Locate the cell with the specified text and output its (X, Y) center coordinate. 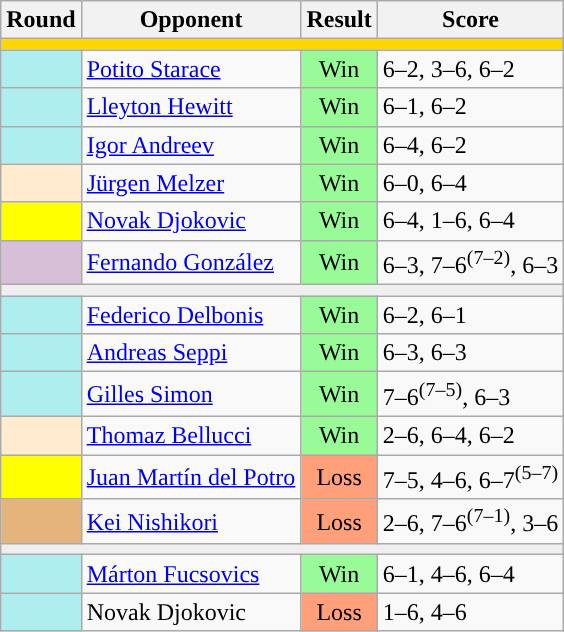
6–3, 7–6(7–2), 6–3 (470, 262)
1–6, 4–6 (470, 612)
6–2, 3–6, 6–2 (470, 69)
Score (470, 20)
6–0, 6–4 (470, 183)
7–6(7–5), 6–3 (470, 394)
Fernando González (191, 262)
6–4, 1–6, 6–4 (470, 221)
Jürgen Melzer (191, 183)
Lleyton Hewitt (191, 107)
Juan Martín del Potro (191, 478)
6–3, 6–3 (470, 353)
6–4, 6–2 (470, 145)
Result (339, 20)
2–6, 6–4, 6–2 (470, 435)
Andreas Seppi (191, 353)
Opponent (191, 20)
Márton Fucsovics (191, 574)
6–1, 4–6, 6–4 (470, 574)
7–5, 4–6, 6–7(5–7) (470, 478)
Igor Andreev (191, 145)
Kei Nishikori (191, 522)
2–6, 7–6(7–1), 3–6 (470, 522)
Potito Starace (191, 69)
Thomaz Bellucci (191, 435)
Gilles Simon (191, 394)
6–2, 6–1 (470, 315)
6–1, 6–2 (470, 107)
Federico Delbonis (191, 315)
Round (41, 20)
